From the cell containing the given text, extract its center point as (X, Y) coordinate. 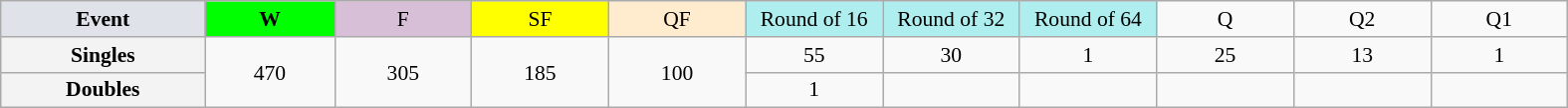
Event (104, 19)
25 (1226, 55)
Round of 16 (814, 19)
Round of 64 (1088, 19)
SF (541, 19)
305 (403, 72)
W (270, 19)
470 (270, 72)
Q1 (1499, 19)
QF (677, 19)
Round of 32 (951, 19)
Q (1226, 19)
Doubles (104, 90)
55 (814, 55)
Singles (104, 55)
185 (541, 72)
Q2 (1362, 19)
F (403, 19)
13 (1362, 55)
100 (677, 72)
30 (951, 55)
